For the text-containing cell, return its midpoint in [x, y] coordinate format. 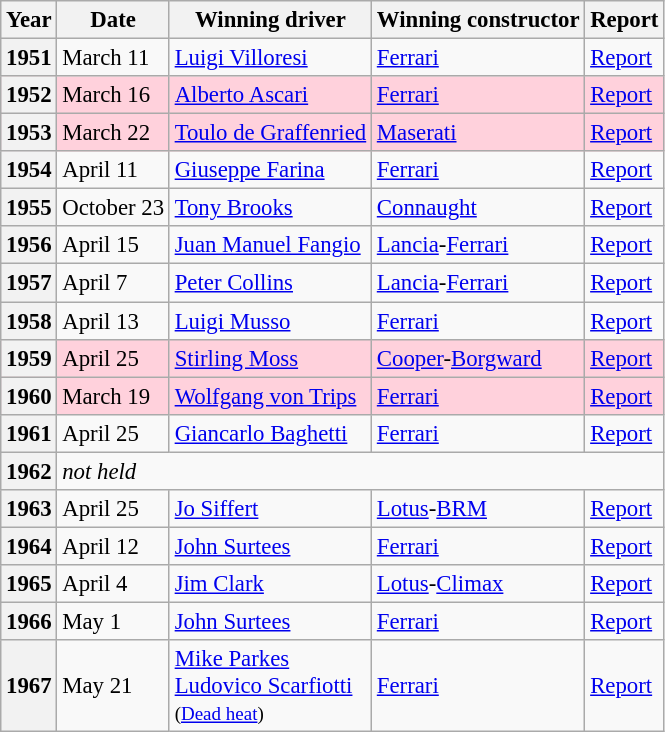
not held [360, 471]
April 12 [113, 546]
Year [29, 20]
1954 [29, 170]
1958 [29, 321]
March 16 [113, 95]
Tony Brooks [270, 208]
Cooper-Borgward [478, 358]
1955 [29, 208]
Winning driver [270, 20]
Jo Siffert [270, 509]
May 21 [113, 686]
Wolfgang von Trips [270, 396]
Lotus-Climax [478, 584]
Winning constructor [478, 20]
Juan Manuel Fangio [270, 245]
1957 [29, 283]
1966 [29, 621]
1967 [29, 686]
Connaught [478, 208]
1951 [29, 58]
Jim Clark [270, 584]
Date [113, 20]
Maserati [478, 133]
1965 [29, 584]
1956 [29, 245]
March 19 [113, 396]
Mike Parkes Ludovico Scarfiotti(Dead heat) [270, 686]
Toulo de Graffenried [270, 133]
Giancarlo Baghetti [270, 433]
1952 [29, 95]
Luigi Musso [270, 321]
Lotus-BRM [478, 509]
April 13 [113, 321]
April 4 [113, 584]
Peter Collins [270, 283]
Giuseppe Farina [270, 170]
March 11 [113, 58]
1953 [29, 133]
October 23 [113, 208]
May 1 [113, 621]
1963 [29, 509]
1961 [29, 433]
Alberto Ascari [270, 95]
March 22 [113, 133]
April 7 [113, 283]
April 15 [113, 245]
1964 [29, 546]
1960 [29, 396]
Luigi Villoresi [270, 58]
April 11 [113, 170]
1962 [29, 471]
1959 [29, 358]
Stirling Moss [270, 358]
